For the text-containing cell, return its midpoint in [x, y] coordinate format. 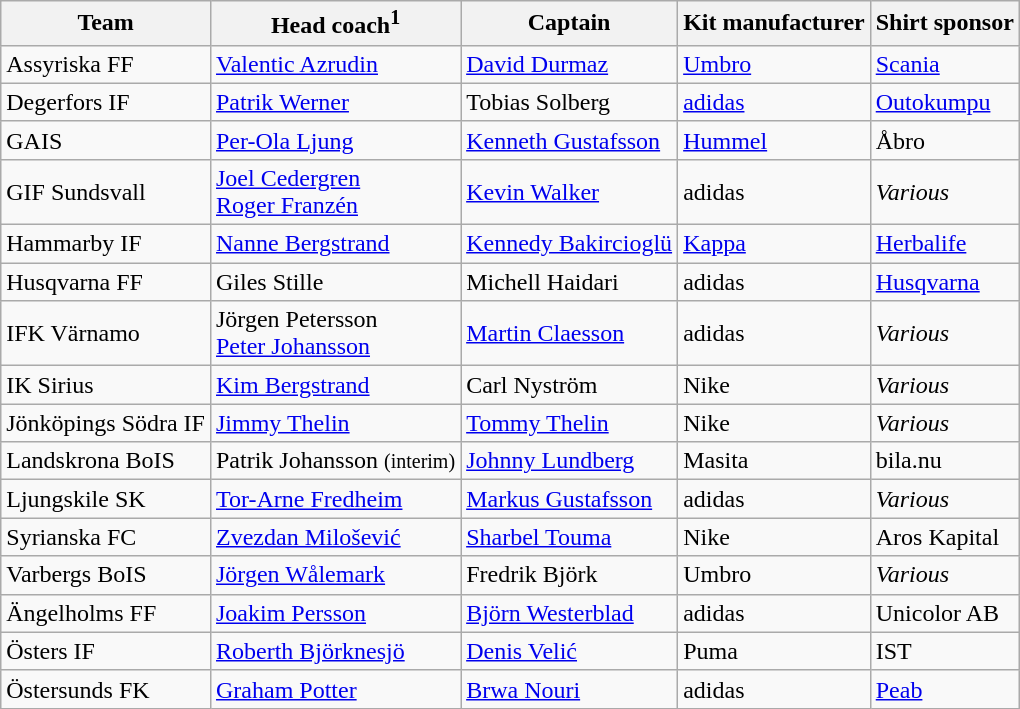
Björn Westerblad [570, 613]
Ljungskile SK [106, 499]
Johnny Lundberg [570, 461]
Kappa [774, 244]
Varbergs BoIS [106, 575]
Head coach1 [335, 24]
Scania [944, 64]
Brwa Nouri [570, 689]
Patrik Johansson (interim) [335, 461]
Fredrik Björk [570, 575]
Hammarby IF [106, 244]
Kennedy Bakircioglü [570, 244]
Captain [570, 24]
Peab [944, 689]
Zvezdan Milošević [335, 537]
Östersunds FK [106, 689]
Graham Potter [335, 689]
Östers IF [106, 651]
Jimmy Thelin [335, 423]
Puma [774, 651]
bila.nu [944, 461]
Valentic Azrudin [335, 64]
Husqvarna FF [106, 282]
Shirt sponsor [944, 24]
Landskrona BoIS [106, 461]
Kevin Walker [570, 192]
Aros Kapital [944, 537]
Kenneth Gustafsson [570, 140]
Degerfors IF [106, 102]
Joel Cedergren Roger Franzén [335, 192]
Michell Haidari [570, 282]
Jönköpings Södra IF [106, 423]
Jörgen Wålemark [335, 575]
Assyriska FF [106, 64]
IK Sirius [106, 385]
David Durmaz [570, 64]
Team [106, 24]
Tobias Solberg [570, 102]
Nanne Bergstrand [335, 244]
Ängelholms FF [106, 613]
Carl Nyström [570, 385]
Sharbel Touma [570, 537]
IFK Värnamo [106, 334]
Patrik Werner [335, 102]
Åbro [944, 140]
Outokumpu [944, 102]
Kim Bergstrand [335, 385]
Joakim Persson [335, 613]
Syrianska FC [106, 537]
IST [944, 651]
Denis Velić [570, 651]
Jörgen Petersson Peter Johansson [335, 334]
Roberth Björknesjö [335, 651]
GAIS [106, 140]
Hummel [774, 140]
Tor-Arne Fredheim [335, 499]
Kit manufacturer [774, 24]
Tommy Thelin [570, 423]
Masita [774, 461]
Unicolor AB [944, 613]
Markus Gustafsson [570, 499]
Giles Stille [335, 282]
Herbalife [944, 244]
GIF Sundsvall [106, 192]
Martin Claesson [570, 334]
Per-Ola Ljung [335, 140]
Husqvarna [944, 282]
